Detect which cell encompasses the target text, then output its (x, y) center coordinate. 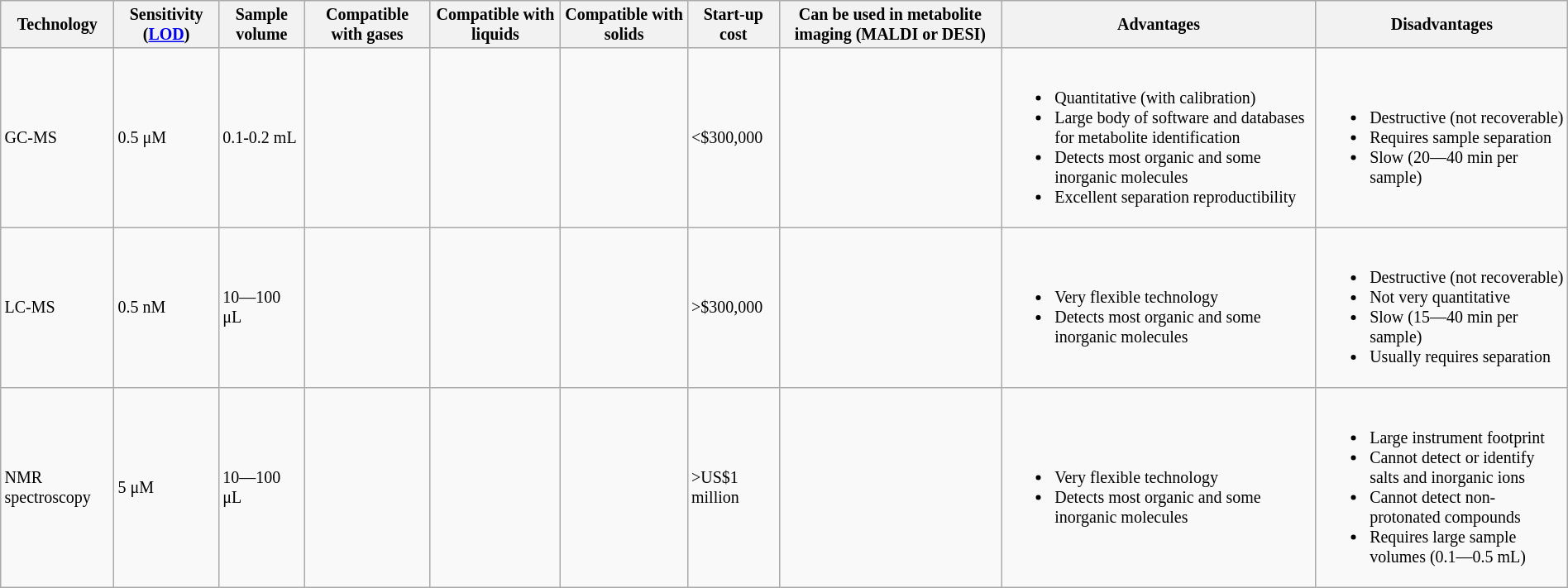
LC-MS (58, 308)
>$300,000 (733, 308)
<$300,000 (733, 139)
Can be used in metabolite imaging (MALDI or DESI) (890, 25)
Sensitivity (LOD) (167, 25)
Disadvantages (1441, 25)
Compatible with gases (367, 25)
Compatible with solids (624, 25)
Destructive (not recoverable) Not very quantitative Slow (15—40 min per sample) Usually requires separation (1441, 308)
0.1-0.2 mL (261, 139)
NMR spectroscopy (58, 488)
>US$1 million (733, 488)
Start-up cost (733, 25)
Sample volume (261, 25)
0.5 μM (167, 139)
GC-MS (58, 139)
0.5 nM (167, 308)
Technology (58, 25)
5 μM (167, 488)
Compatible with liquids (495, 25)
Destructive (not recoverable) Requires sample separation Slow (20—40 min per sample) (1441, 139)
Advantages (1158, 25)
